For the text-containing cell, return its midpoint in [X, Y] coordinate format. 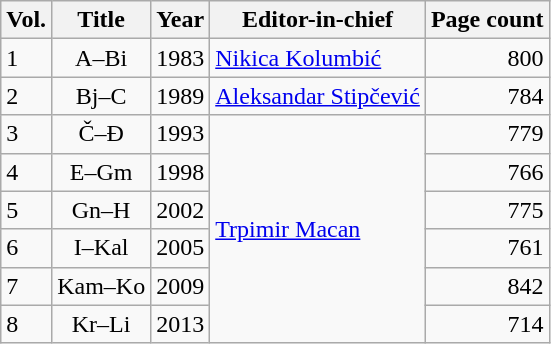
8 [26, 324]
6 [26, 248]
2005 [180, 248]
2 [26, 96]
784 [487, 96]
3 [26, 134]
842 [487, 286]
Bj–C [102, 96]
Year [180, 20]
761 [487, 248]
775 [487, 210]
1983 [180, 58]
Vol. [26, 20]
7 [26, 286]
I–Kal [102, 248]
Kam–Ko [102, 286]
1993 [180, 134]
Editor-in-chief [318, 20]
766 [487, 172]
Title [102, 20]
4 [26, 172]
714 [487, 324]
1998 [180, 172]
5 [26, 210]
2009 [180, 286]
2013 [180, 324]
2002 [180, 210]
Nikica Kolumbić [318, 58]
Page count [487, 20]
Č–Đ [102, 134]
1 [26, 58]
A–Bi [102, 58]
Trpimir Macan [318, 229]
800 [487, 58]
Aleksandar Stipčević [318, 96]
E–Gm [102, 172]
Kr–Li [102, 324]
779 [487, 134]
Gn–H [102, 210]
1989 [180, 96]
